For the text-containing cell, return its midpoint in [x, y] coordinate format. 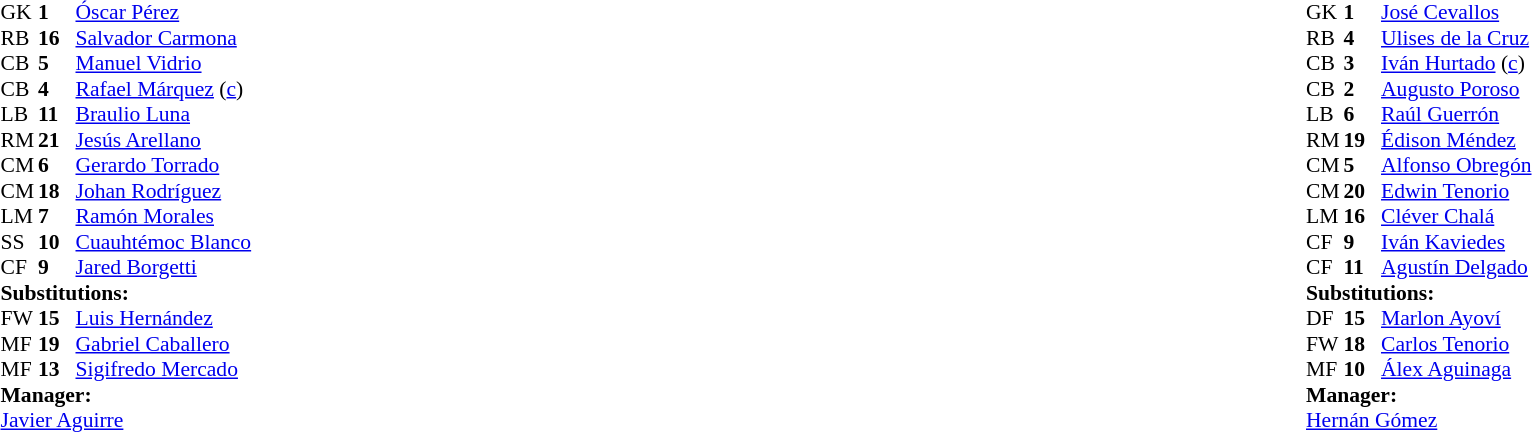
Marlon Ayoví [1456, 319]
Jared Borgetti [164, 267]
Iván Kaviedes [1456, 242]
Carlos Tenorio [1456, 344]
Rafael Márquez (c) [164, 89]
Salvador Carmona [164, 38]
Cléver Chalá [1456, 217]
7 [57, 217]
2 [1363, 89]
20 [1363, 191]
Jesús Arellano [164, 140]
Braulio Luna [164, 115]
Augusto Poroso [1456, 89]
SS [19, 242]
Iván Hurtado (c) [1456, 63]
Sigifredo Mercado [164, 369]
Ulises de la Cruz [1456, 38]
Edwin Tenorio [1456, 191]
DF [1325, 319]
Raúl Guerrón [1456, 115]
Alfonso Obregón [1456, 165]
Luis Hernández [164, 319]
13 [57, 369]
Ramón Morales [164, 217]
José Cevallos [1456, 13]
Agustín Delgado [1456, 267]
Álex Aguinaga [1456, 369]
Cuauhtémoc Blanco [164, 242]
Manuel Vidrio [164, 63]
Édison Méndez [1456, 140]
Johan Rodríguez [164, 191]
Óscar Pérez [164, 13]
21 [57, 140]
Gabriel Caballero [164, 344]
Gerardo Torrado [164, 165]
3 [1363, 63]
